Detect which cell encompasses the target text, then output its [x, y] center coordinate. 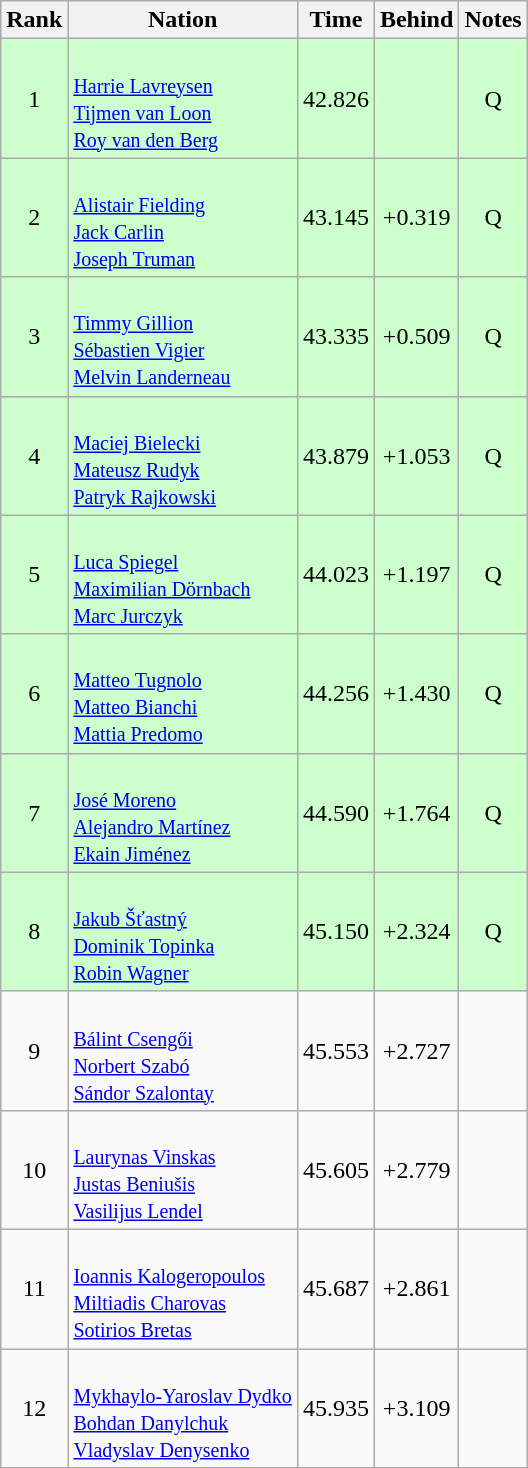
José MorenoAlejandro MartínezEkain Jiménez [183, 812]
43.335 [336, 336]
12 [34, 1408]
8 [34, 932]
+2.727 [416, 1050]
Matteo TugnoloMatteo BianchiMattia Predomo [183, 694]
6 [34, 694]
Bálint CsengőiNorbert SzabóSándor Szalontay [183, 1050]
+1.430 [416, 694]
2 [34, 218]
Mykhaylo-Yaroslav DydkoBohdan DanylchukVladyslav Denysenko [183, 1408]
43.879 [336, 456]
44.590 [336, 812]
+0.319 [416, 218]
+1.764 [416, 812]
44.023 [336, 574]
9 [34, 1050]
43.145 [336, 218]
+2.779 [416, 1170]
+2.861 [416, 1288]
Notes [493, 20]
4 [34, 456]
+1.197 [416, 574]
Luca SpiegelMaximilian DörnbachMarc Jurczyk [183, 574]
45.687 [336, 1288]
Maciej BieleckiMateusz RudykPatryk Rajkowski [183, 456]
Timmy GillionSébastien VigierMelvin Landerneau [183, 336]
Laurynas VinskasJustas BeniušisVasilijus Lendel [183, 1170]
Time [336, 20]
+1.053 [416, 456]
3 [34, 336]
11 [34, 1288]
7 [34, 812]
Ioannis KalogeropoulosMiltiadis CharovasSotirios Bretas [183, 1288]
45.553 [336, 1050]
45.605 [336, 1170]
1 [34, 98]
+3.109 [416, 1408]
+0.509 [416, 336]
Alistair FieldingJack CarlinJoseph Truman [183, 218]
Rank [34, 20]
Nation [183, 20]
Jakub ŠťastnýDominik TopinkaRobin Wagner [183, 932]
Harrie LavreysenTijmen van LoonRoy van den Berg [183, 98]
10 [34, 1170]
44.256 [336, 694]
+2.324 [416, 932]
45.150 [336, 932]
45.935 [336, 1408]
Behind [416, 20]
5 [34, 574]
42.826 [336, 98]
